Return [X, Y] of the center of cell containing provided text 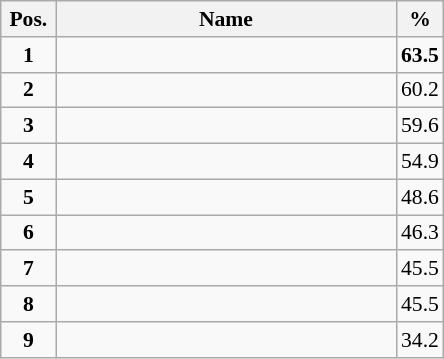
54.9 [420, 162]
2 [28, 90]
9 [28, 340]
3 [28, 126]
Name [226, 19]
34.2 [420, 340]
8 [28, 304]
7 [28, 269]
1 [28, 55]
46.3 [420, 233]
59.6 [420, 126]
6 [28, 233]
48.6 [420, 197]
5 [28, 197]
4 [28, 162]
Pos. [28, 19]
63.5 [420, 55]
% [420, 19]
60.2 [420, 90]
